Determine the (x, y) coordinate at the center of the cell enclosing the given text.  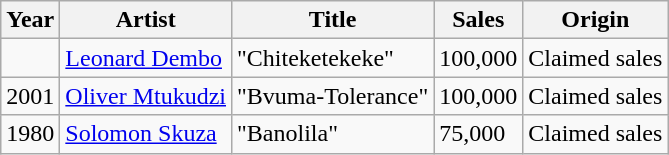
"Banolila" (333, 134)
Year (30, 20)
Solomon Skuza (146, 134)
Artist (146, 20)
75,000 (478, 134)
Leonard Dembo (146, 58)
Origin (596, 20)
1980 (30, 134)
2001 (30, 96)
Oliver Mtukudzi (146, 96)
Sales (478, 20)
"Bvuma-Tolerance" (333, 96)
"Chiteketekeke" (333, 58)
Title (333, 20)
